Search for the cell housing the specified text and yield its [X, Y] center coordinate. 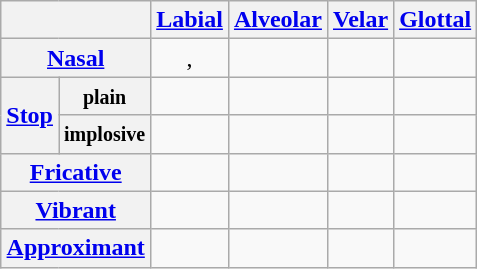
Labial [190, 20]
implosive [104, 134]
Alveolar [278, 20]
Velar [360, 20]
Vibrant [76, 210]
Fricative [76, 172]
, [190, 58]
plain [104, 96]
Glottal [436, 20]
Nasal [76, 58]
Approximant [76, 248]
Stop [30, 115]
